Search for the cell housing the specified text and yield its (x, y) center coordinate. 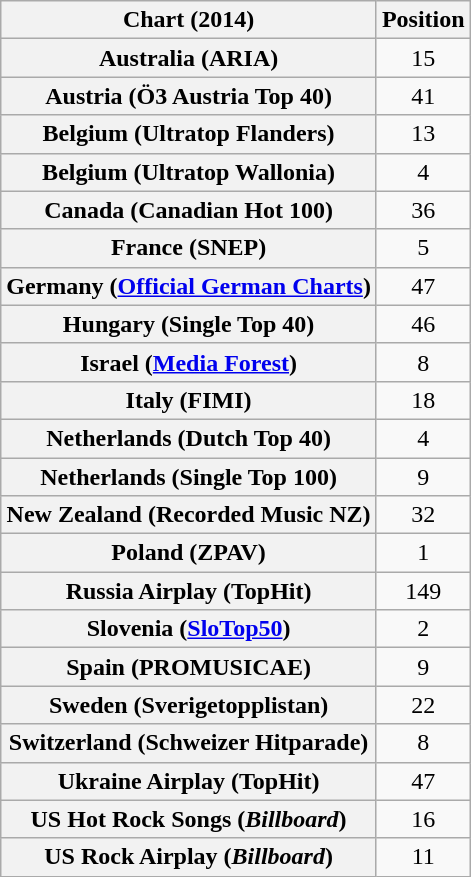
Belgium (Ultratop Wallonia) (189, 172)
Germany (Official German Charts) (189, 286)
Chart (2014) (189, 20)
Belgium (Ultratop Flanders) (189, 134)
149 (423, 591)
Poland (ZPAV) (189, 553)
Italy (FIMI) (189, 400)
18 (423, 400)
15 (423, 58)
US Rock Airplay (Billboard) (189, 857)
Canada (Canadian Hot 100) (189, 210)
Netherlands (Single Top 100) (189, 477)
11 (423, 857)
16 (423, 819)
Sweden (Sverigetopplistan) (189, 705)
Russia Airplay (TopHit) (189, 591)
2 (423, 629)
36 (423, 210)
Israel (Media Forest) (189, 362)
5 (423, 248)
Austria (Ö3 Austria Top 40) (189, 96)
Ukraine Airplay (TopHit) (189, 781)
Hungary (Single Top 40) (189, 324)
46 (423, 324)
Switzerland (Schweizer Hitparade) (189, 743)
41 (423, 96)
32 (423, 515)
Slovenia (SloTop50) (189, 629)
Australia (ARIA) (189, 58)
22 (423, 705)
US Hot Rock Songs (Billboard) (189, 819)
Netherlands (Dutch Top 40) (189, 438)
1 (423, 553)
Spain (PROMUSICAE) (189, 667)
France (SNEP) (189, 248)
New Zealand (Recorded Music NZ) (189, 515)
13 (423, 134)
Position (423, 20)
